Scan for the cell matching the given text and deliver its (X, Y) coordinate at center. 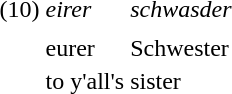
eurer (85, 48)
